Detect which cell encompasses the target text, then output its (x, y) center coordinate. 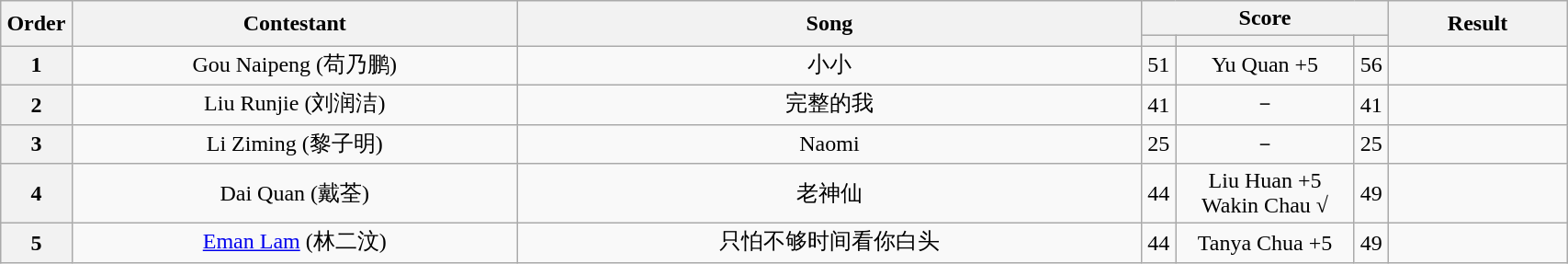
Naomi (829, 143)
完整的我 (829, 105)
小小 (829, 66)
3 (37, 143)
5 (37, 243)
Gou Naipeng (苟乃鹏) (294, 66)
1 (37, 66)
51 (1159, 66)
Liu Huan +5Wakin Chau √ (1265, 193)
2 (37, 105)
Liu Runjie (刘润洁) (294, 105)
老神仙 (829, 193)
Score (1266, 18)
Order (37, 24)
Yu Quan +5 (1265, 66)
4 (37, 193)
Dai Quan (戴荃) (294, 193)
56 (1371, 66)
只怕不够时间看你白头 (829, 243)
Contestant (294, 24)
Result (1477, 24)
Li Ziming (黎子明) (294, 143)
Eman Lam (林二汶) (294, 243)
Song (829, 24)
Tanya Chua +5 (1265, 243)
